Return (x, y) of the center of cell containing provided text 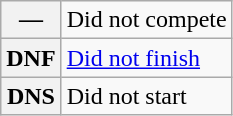
DNF (31, 58)
— (31, 20)
Did not compete (146, 20)
Did not start (146, 96)
Did not finish (146, 58)
DNS (31, 96)
